Capture the cell that displays the provided text and extract its (X, Y) central coordinate. 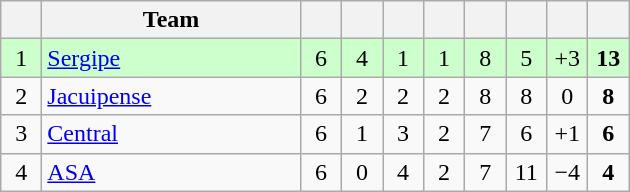
+3 (568, 58)
+1 (568, 134)
13 (608, 58)
Jacuipense (172, 96)
−4 (568, 172)
ASA (172, 172)
11 (526, 172)
5 (526, 58)
Team (172, 20)
Sergipe (172, 58)
Central (172, 134)
